Return [x, y] of the center of cell containing provided text 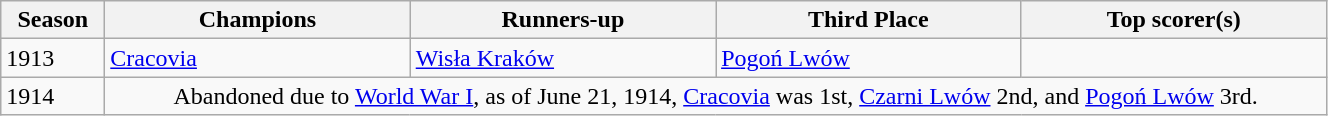
Season [53, 20]
Abandoned due to World War I, as of June 21, 1914, Cracovia was 1st, Czarni Lwów 2nd, and Pogoń Lwów 3rd. [716, 96]
Third Place [868, 20]
Wisła Kraków [562, 58]
Pogoń Lwów [868, 58]
1914 [53, 96]
Champions [258, 20]
Top scorer(s) [1174, 20]
Runners-up [562, 20]
Cracovia [258, 58]
1913 [53, 58]
